From the cell containing the given text, extract its center point as (X, Y) coordinate. 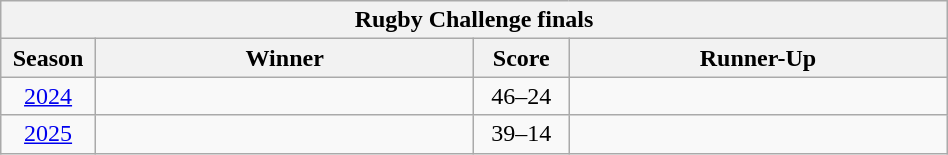
Season (48, 58)
39–14 (522, 134)
2024 (48, 96)
Winner (284, 58)
Runner-Up (758, 58)
Rugby Challenge finals (474, 20)
46–24 (522, 96)
Score (522, 58)
2025 (48, 134)
